Return the (x, y) coordinate for the center point of the cell that contains the specified text.  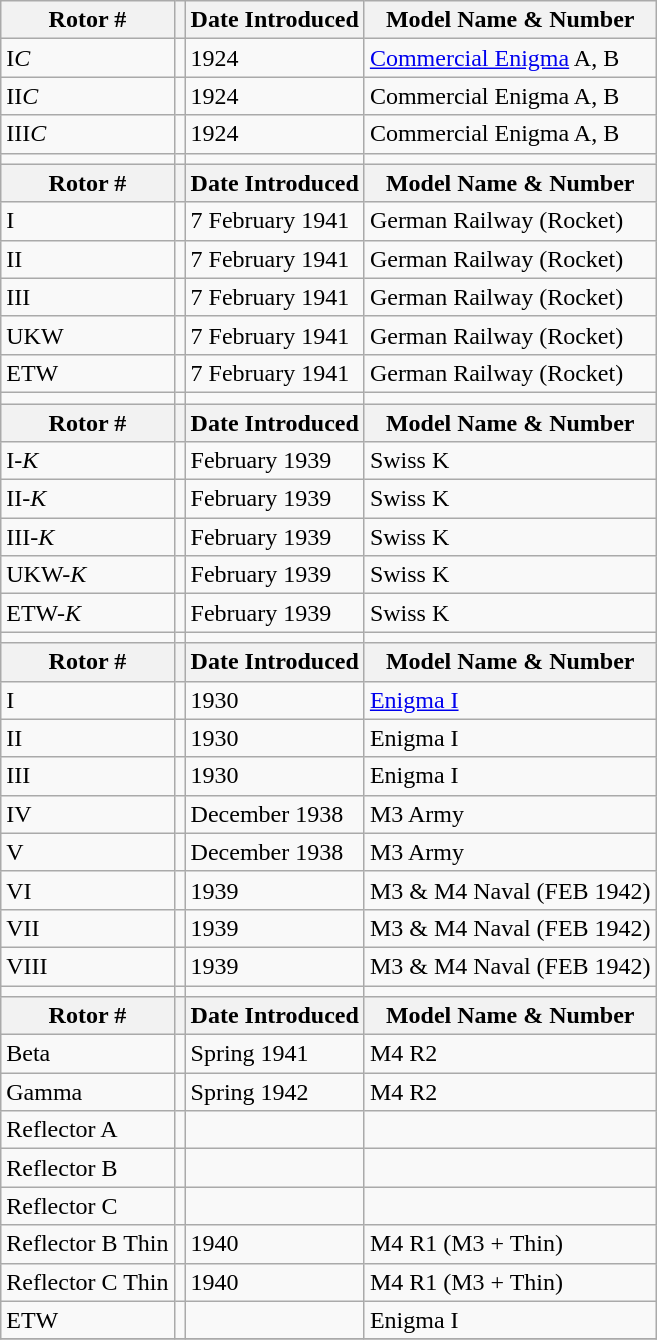
UKW (88, 335)
Beta (88, 1054)
IV (88, 814)
ETW-K (88, 613)
Reflector B Thin (88, 1244)
Spring 1941 (274, 1054)
IIIC (88, 134)
IIC (88, 96)
II-K (88, 499)
Reflector A (88, 1130)
IC (88, 58)
VIII (88, 966)
III-K (88, 537)
V (88, 852)
Spring 1942 (274, 1092)
Reflector C (88, 1206)
VII (88, 928)
UKW-K (88, 575)
Reflector B (88, 1168)
I-K (88, 461)
VI (88, 890)
Reflector C Thin (88, 1282)
Gamma (88, 1092)
